Search for the cell housing the specified text and yield its [X, Y] center coordinate. 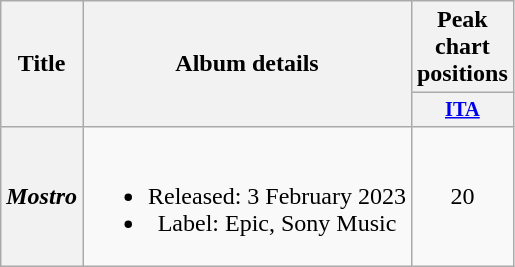
Mostro [42, 196]
Title [42, 64]
ITA [462, 110]
Released: 3 February 2023Label: Epic, Sony Music [246, 196]
20 [462, 196]
Album details [246, 64]
Peak chart positions [462, 47]
